Output the (x, y) coordinate of the center of the cell containing the given text.  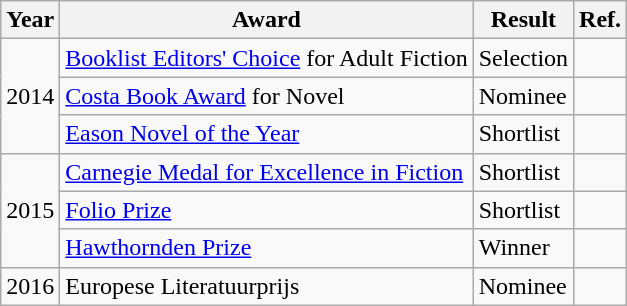
2015 (30, 210)
Carnegie Medal for Excellence in Fiction (266, 172)
2014 (30, 96)
Winner (523, 248)
Eason Novel of the Year (266, 134)
Ref. (600, 20)
2016 (30, 286)
Award (266, 20)
Europese Literatuurprijs (266, 286)
Selection (523, 58)
Result (523, 20)
Year (30, 20)
Costa Book Award for Novel (266, 96)
Folio Prize (266, 210)
Hawthornden Prize (266, 248)
Booklist Editors' Choice for Adult Fiction (266, 58)
